Provide the (X, Y) coordinate of the cell's center where the given text is located.  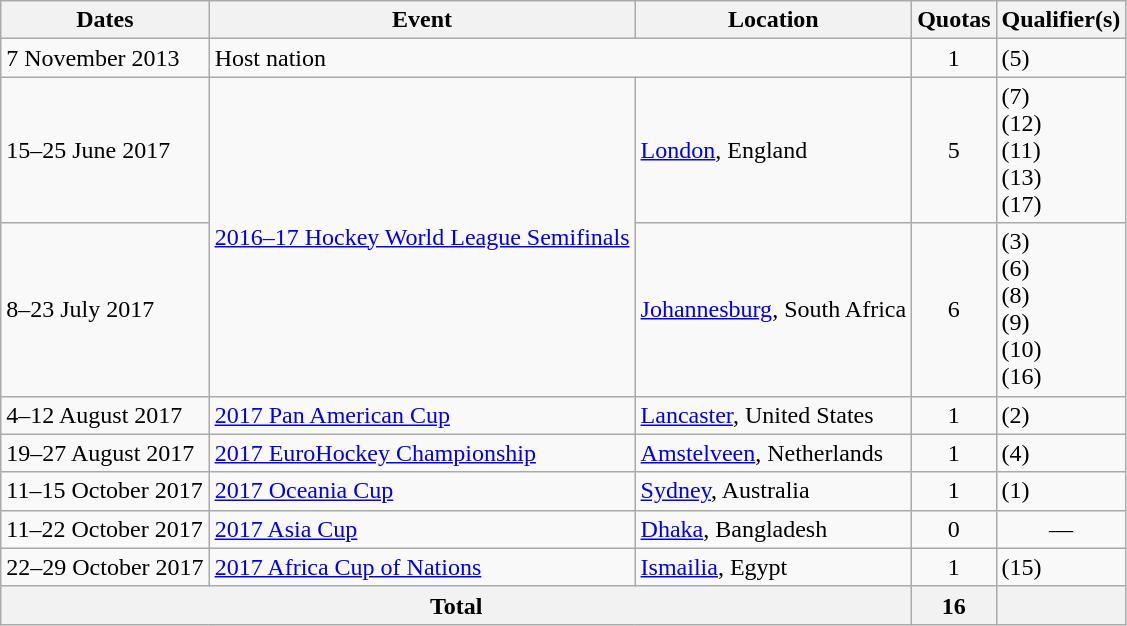
Event (422, 20)
2017 EuroHockey Championship (422, 453)
(5) (1061, 58)
Qualifier(s) (1061, 20)
(2) (1061, 415)
Dates (105, 20)
19–27 August 2017 (105, 453)
Dhaka, Bangladesh (774, 529)
Ismailia, Egypt (774, 567)
Sydney, Australia (774, 491)
2017 Asia Cup (422, 529)
4–12 August 2017 (105, 415)
Host nation (560, 58)
15–25 June 2017 (105, 150)
(3) (6) (8) (9) (10) (16) (1061, 310)
6 (954, 310)
2017 Africa Cup of Nations (422, 567)
11–15 October 2017 (105, 491)
0 (954, 529)
(7) (12) (11) (13) (17) (1061, 150)
Location (774, 20)
2017 Pan American Cup (422, 415)
Johannesburg, South Africa (774, 310)
16 (954, 605)
5 (954, 150)
Lancaster, United States (774, 415)
2017 Oceania Cup (422, 491)
Quotas (954, 20)
7 November 2013 (105, 58)
Total (456, 605)
Amstelveen, Netherlands (774, 453)
11–22 October 2017 (105, 529)
London, England (774, 150)
(4) (1061, 453)
(15) (1061, 567)
22–29 October 2017 (105, 567)
— (1061, 529)
(1) (1061, 491)
8–23 July 2017 (105, 310)
2016–17 Hockey World League Semifinals (422, 236)
